From the cell containing the given text, extract its center point as [X, Y] coordinate. 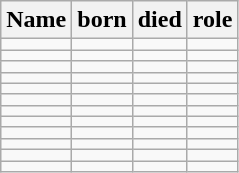
Name [36, 20]
born [102, 20]
died [160, 20]
role [212, 20]
